Return the [x, y] coordinate for the center point of the cell that contains the specified text.  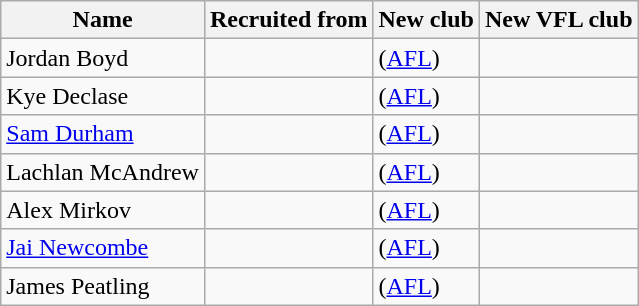
Kye Declase [103, 96]
Jordan Boyd [103, 58]
James Peatling [103, 286]
Lachlan McAndrew [103, 172]
New club [426, 20]
Jai Newcombe [103, 248]
Recruited from [288, 20]
New VFL club [558, 20]
Name [103, 20]
Alex Mirkov [103, 210]
Sam Durham [103, 134]
